Detect which cell encompasses the target text, then output its [X, Y] center coordinate. 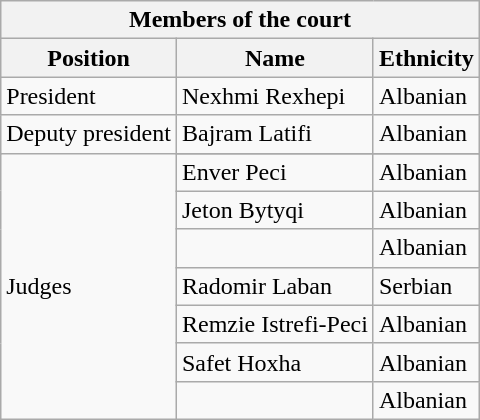
Remzie Istrefi-Peci [274, 324]
Judges [89, 286]
Members of the court [240, 20]
President [89, 96]
Name [274, 58]
Safet Hoxha [274, 362]
Position [89, 58]
Deputy president [89, 134]
Nexhmi Rexhepi [274, 96]
Radomir Laban [274, 286]
Ethnicity [426, 58]
Jeton Bytyqi [274, 210]
Enver Peci [274, 172]
Bajram Latifi [274, 134]
Serbian [426, 286]
